Identify which cell holds the provided text, then report its (X, Y) central coordinate. 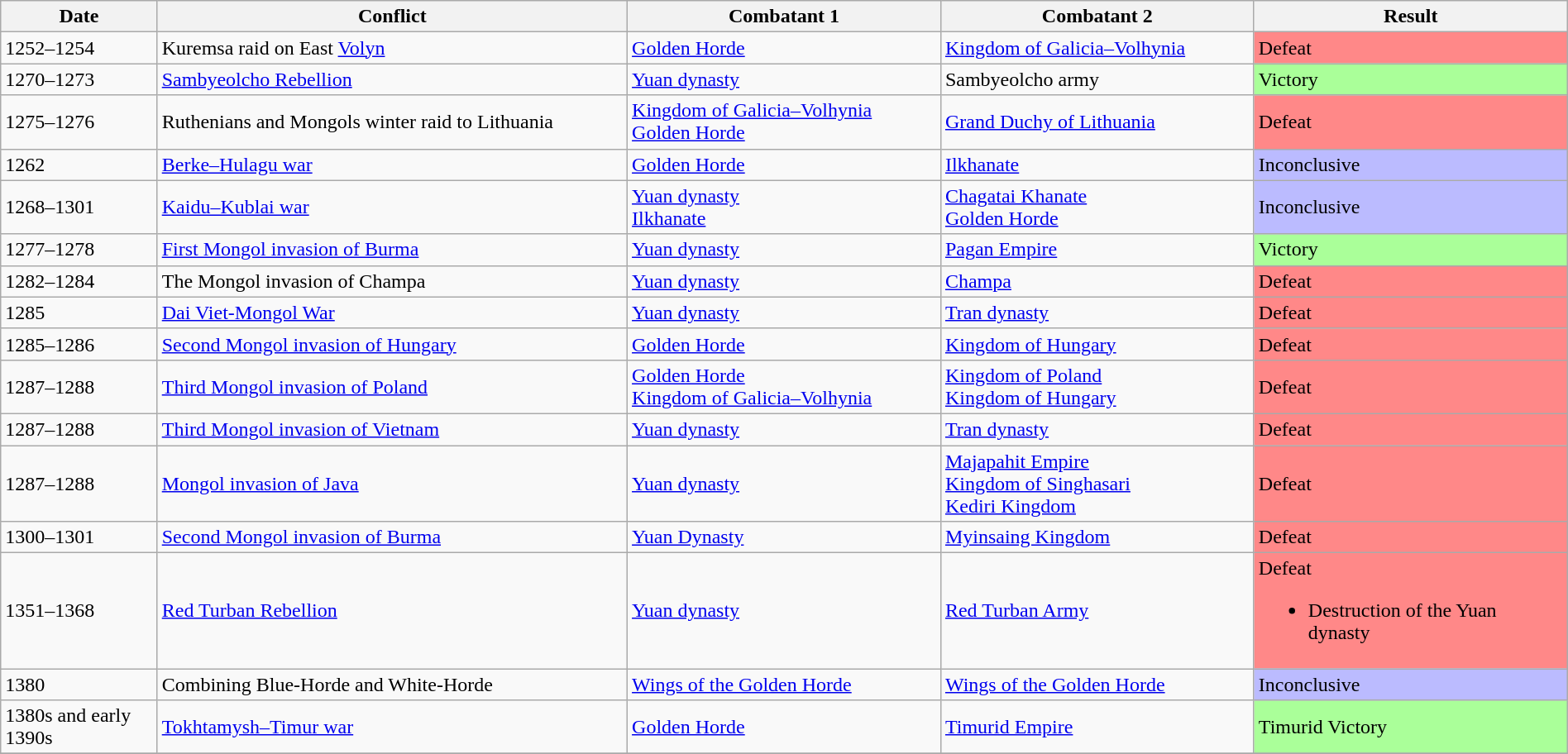
Yuan dynastyIlkhanate (784, 207)
1252–1254 (79, 48)
Ruthenians and Mongols winter raid to Lithuania (392, 122)
1277–1278 (79, 250)
Date (79, 17)
1380s and early 1390s (79, 728)
The Mongol invasion of Champa (392, 281)
1380 (79, 685)
1285 (79, 313)
Third Mongol invasion of Vietnam (392, 429)
Sambyeolcho army (1097, 79)
Second Mongol invasion of Burma (392, 537)
Sambyeolcho Rebellion (392, 79)
Conflict (392, 17)
Kingdom of PolandKingdom of Hungary (1097, 387)
Pagan Empire (1097, 250)
Golden HordeKingdom of Galicia–Volhynia (784, 387)
1270–1273 (79, 79)
Combatant 2 (1097, 17)
Ilkhanate (1097, 165)
Mongol invasion of Java (392, 483)
Red Turban Rebellion (392, 611)
Chagatai KhanateGolden Horde (1097, 207)
First Mongol invasion of Burma (392, 250)
1285–1286 (79, 344)
Combatant 1 (784, 17)
Kuremsa raid on East Volyn (392, 48)
Second Mongol invasion of Hungary (392, 344)
Yuan Dynasty (784, 537)
Kingdom of Galicia–Volhynia (1097, 48)
Tokhtamysh–Timur war (392, 728)
1268–1301 (79, 207)
Timurid Empire (1097, 728)
Dai Viet-Mongol War (392, 313)
1300–1301 (79, 537)
Kingdom of Galicia–VolhyniaGolden Horde (784, 122)
Berke–Hulagu war (392, 165)
1275–1276 (79, 122)
1262 (79, 165)
Red Turban Army (1097, 611)
Timurid Victory (1411, 728)
1351–1368 (79, 611)
DefeatDestruction of the Yuan dynasty (1411, 611)
Result (1411, 17)
Kingdom of Hungary (1097, 344)
Third Mongol invasion of Poland (392, 387)
Majapahit EmpireKingdom of SinghasariKediri Kingdom (1097, 483)
Grand Duchy of Lithuania (1097, 122)
Myinsaing Kingdom (1097, 537)
Kaidu–Kublai war (392, 207)
1282–1284 (79, 281)
Combining Blue-Horde and White-Horde (392, 685)
Champa (1097, 281)
